Find where the given text appears and provide that cell's center as [x, y] coordinate. 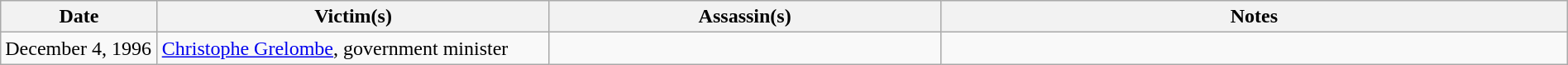
Victim(s) [353, 17]
Notes [1254, 17]
Date [79, 17]
December 4, 1996 [79, 48]
Christophe Grelombe, government minister [353, 48]
Assassin(s) [745, 17]
